For the text-containing cell, return its midpoint in (x, y) coordinate format. 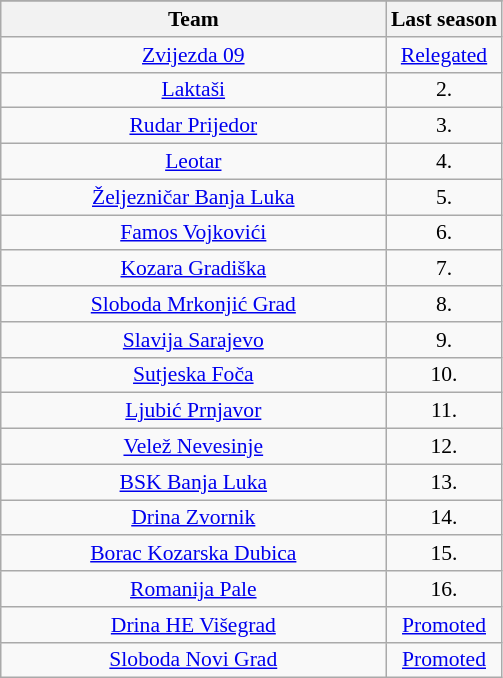
5. (444, 197)
Slavija Sarajevo (194, 339)
Drina Zvornik (194, 518)
3. (444, 126)
BSK Banja Luka (194, 482)
8. (444, 304)
10. (444, 375)
Ljubić Prnjavor (194, 411)
4. (444, 161)
Romanija Pale (194, 589)
Team (194, 19)
Borac Kozarska Dubica (194, 553)
11. (444, 411)
Laktaši (194, 90)
Željezničar Banja Luka (194, 197)
Sloboda Mrkonjić Grad (194, 304)
Drina HE Višegrad (194, 624)
12. (444, 446)
Sutjeska Foča (194, 375)
Sloboda Novi Grad (194, 660)
Rudar Prijedor (194, 126)
Famos Vojkovići (194, 232)
6. (444, 232)
Last season (444, 19)
Zvijezda 09 (194, 54)
Leotar (194, 161)
13. (444, 482)
9. (444, 339)
Relegated (444, 54)
Kozara Gradiška (194, 268)
15. (444, 553)
Velež Nevesinje (194, 446)
14. (444, 518)
7. (444, 268)
2. (444, 90)
16. (444, 589)
